Search for the cell housing the specified text and yield its [x, y] center coordinate. 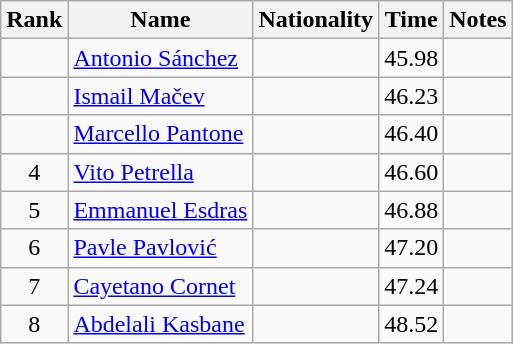
8 [34, 324]
46.88 [412, 210]
Rank [34, 20]
6 [34, 248]
Antonio Sánchez [160, 58]
46.40 [412, 134]
Name [160, 20]
Emmanuel Esdras [160, 210]
Notes [478, 20]
Nationality [316, 20]
Pavle Pavlović [160, 248]
4 [34, 172]
Vito Petrella [160, 172]
Abdelali Kasbane [160, 324]
Marcello Pantone [160, 134]
Ismail Mačev [160, 96]
46.23 [412, 96]
46.60 [412, 172]
48.52 [412, 324]
7 [34, 286]
47.24 [412, 286]
45.98 [412, 58]
47.20 [412, 248]
5 [34, 210]
Time [412, 20]
Cayetano Cornet [160, 286]
